Output the (X, Y) coordinate of the center of the cell containing the given text.  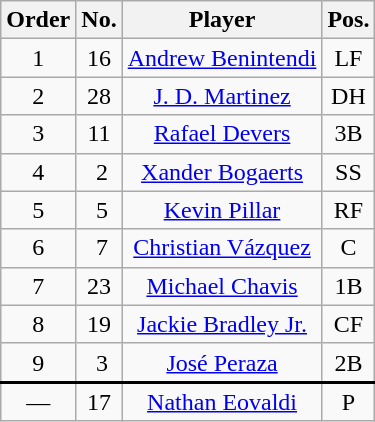
Player (222, 20)
DH (348, 96)
Pos. (348, 20)
Order (38, 20)
LF (348, 58)
Jackie Bradley Jr. (222, 324)
1B (348, 286)
P (348, 402)
Xander Bogaerts (222, 172)
17 (99, 402)
C (348, 248)
23 (99, 286)
9 (38, 362)
Andrew Benintendi (222, 58)
3B (348, 134)
No. (99, 20)
Michael Chavis (222, 286)
1 (38, 58)
Kevin Pillar (222, 210)
6 (38, 248)
2B (348, 362)
— (38, 402)
RF (348, 210)
11 (99, 134)
19 (99, 324)
28 (99, 96)
SS (348, 172)
Nathan Eovaldi (222, 402)
Christian Vázquez (222, 248)
J. D. Martinez (222, 96)
16 (99, 58)
Rafael Devers (222, 134)
José Peraza (222, 362)
CF (348, 324)
4 (38, 172)
8 (38, 324)
